From the cell containing the given text, extract its center point as (x, y) coordinate. 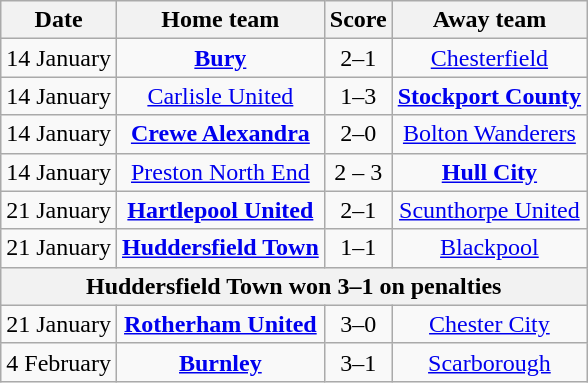
Scarborough (489, 362)
2–0 (358, 134)
1–3 (358, 96)
Chesterfield (489, 58)
Blackpool (489, 248)
Preston North End (220, 172)
Hartlepool United (220, 210)
4 February (59, 362)
Bury (220, 58)
Away team (489, 20)
Carlisle United (220, 96)
Home team (220, 20)
Date (59, 20)
2 – 3 (358, 172)
Rotherham United (220, 324)
Huddersfield Town won 3–1 on penalties (294, 286)
Burnley (220, 362)
Stockport County (489, 96)
Huddersfield Town (220, 248)
1–1 (358, 248)
Scunthorpe United (489, 210)
Bolton Wanderers (489, 134)
3–1 (358, 362)
Crewe Alexandra (220, 134)
3–0 (358, 324)
Chester City (489, 324)
Score (358, 20)
Hull City (489, 172)
